For the text-containing cell, return its midpoint in (X, Y) coordinate format. 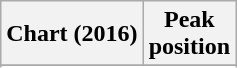
Peak position (189, 34)
Chart (2016) (72, 34)
